For the text-containing cell, return its midpoint in (x, y) coordinate format. 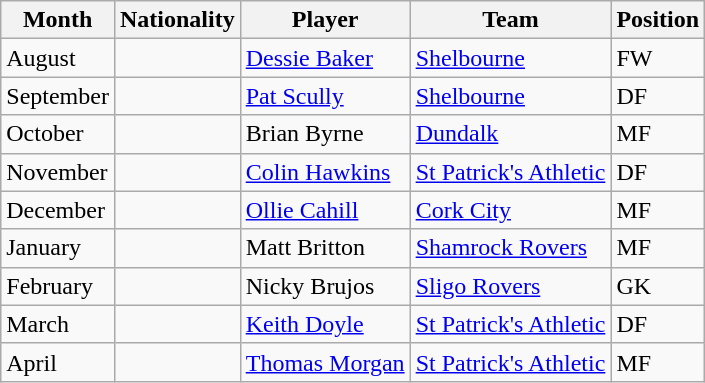
Ollie Cahill (325, 210)
Team (510, 20)
September (58, 96)
Nicky Brujos (325, 286)
February (58, 286)
Cork City (510, 210)
October (58, 134)
GK (658, 286)
January (58, 248)
FW (658, 58)
Shamrock Rovers (510, 248)
Matt Britton (325, 248)
Month (58, 20)
Pat Scully (325, 96)
December (58, 210)
Nationality (177, 20)
Keith Doyle (325, 324)
November (58, 172)
Brian Byrne (325, 134)
April (58, 362)
Position (658, 20)
March (58, 324)
Colin Hawkins (325, 172)
Player (325, 20)
Thomas Morgan (325, 362)
Dessie Baker (325, 58)
Sligo Rovers (510, 286)
Dundalk (510, 134)
August (58, 58)
